For the text-containing cell, return its midpoint in (X, Y) coordinate format. 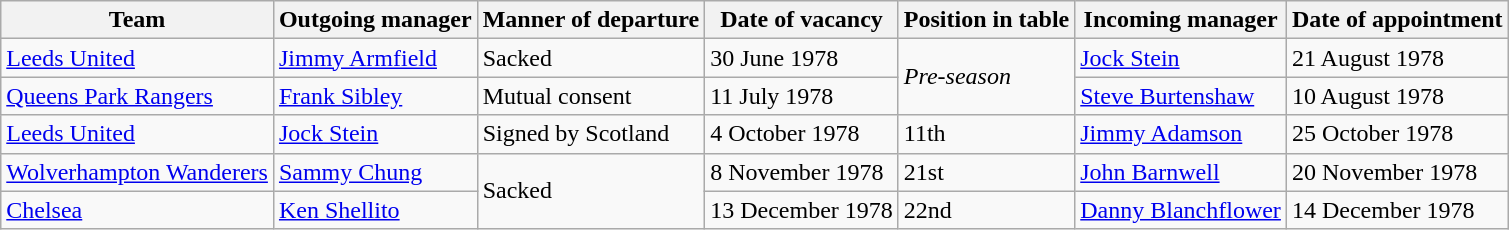
14 December 1978 (1397, 210)
Frank Sibley (375, 96)
Jimmy Adamson (1181, 134)
Signed by Scotland (590, 134)
Wolverhampton Wanderers (138, 172)
Pre-season (986, 77)
Danny Blanchflower (1181, 210)
Chelsea (138, 210)
Incoming manager (1181, 20)
21 August 1978 (1397, 58)
Steve Burtenshaw (1181, 96)
Queens Park Rangers (138, 96)
Team (138, 20)
11th (986, 134)
30 June 1978 (802, 58)
Sammy Chung (375, 172)
Mutual consent (590, 96)
Position in table (986, 20)
Manner of departure (590, 20)
8 November 1978 (802, 172)
4 October 1978 (802, 134)
Jimmy Armfield (375, 58)
11 July 1978 (802, 96)
25 October 1978 (1397, 134)
Ken Shellito (375, 210)
13 December 1978 (802, 210)
10 August 1978 (1397, 96)
20 November 1978 (1397, 172)
21st (986, 172)
Outgoing manager (375, 20)
22nd (986, 210)
Date of appointment (1397, 20)
John Barnwell (1181, 172)
Date of vacancy (802, 20)
